Detect which cell encompasses the target text, then output its [x, y] center coordinate. 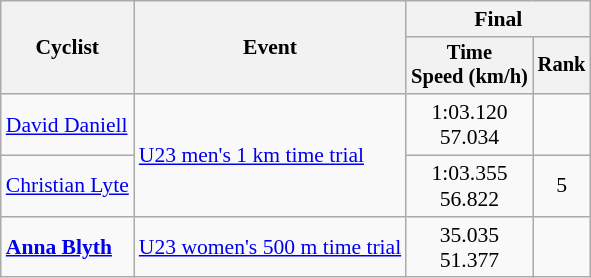
David Daniell [68, 124]
5 [562, 186]
1:03.35556.822 [470, 186]
35.03551.377 [470, 248]
Rank [562, 66]
Final [498, 19]
U23 women's 500 m time trial [270, 248]
1:03.12057.034 [470, 124]
Cyclist [68, 48]
Anna Blyth [68, 248]
Event [270, 48]
TimeSpeed (km/h) [470, 66]
Christian Lyte [68, 186]
U23 men's 1 km time trial [270, 155]
